Identify which cell holds the provided text, then report its (X, Y) central coordinate. 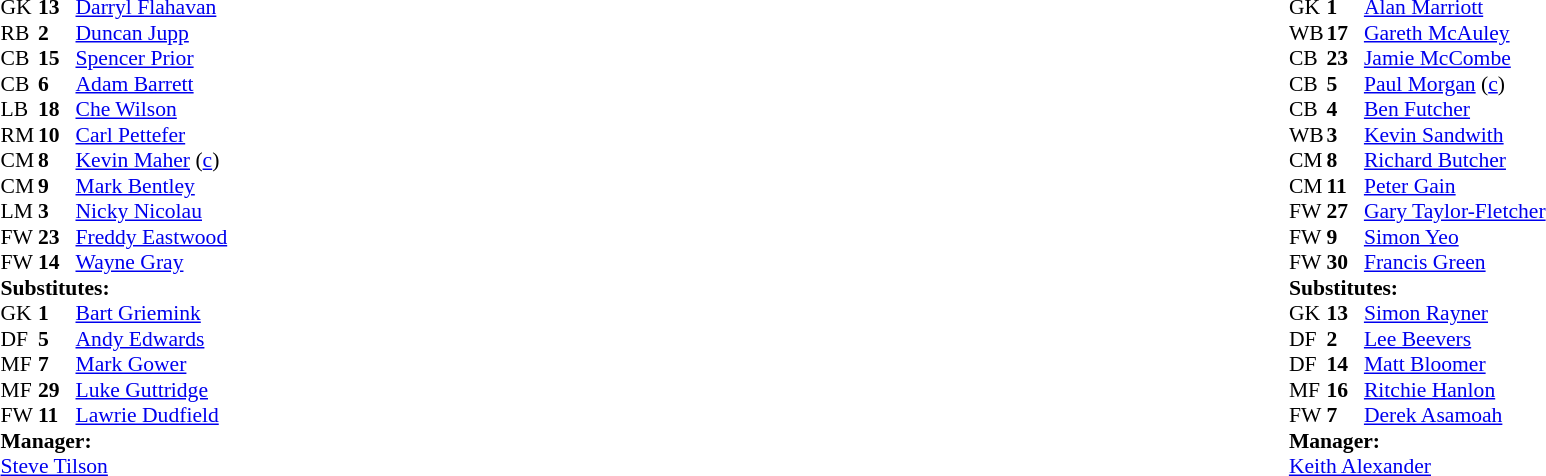
Lee Beevers (1455, 339)
1 (57, 313)
Bart Griemink (152, 313)
Richard Butcher (1455, 161)
Simon Rayner (1455, 313)
Andy Edwards (152, 339)
Derek Asamoah (1455, 415)
27 (1345, 211)
LM (19, 211)
15 (57, 59)
Lawrie Dudfield (152, 415)
4 (1345, 109)
Jamie McCombe (1455, 59)
16 (1345, 390)
6 (57, 84)
Mark Gower (152, 365)
Spencer Prior (152, 59)
Gareth McAuley (1455, 33)
Ben Futcher (1455, 109)
Wayne Gray (152, 263)
Nicky Nicolau (152, 211)
Paul Morgan (c) (1455, 84)
18 (57, 109)
10 (57, 135)
Mark Bentley (152, 186)
Kevin Sandwith (1455, 135)
30 (1345, 263)
17 (1345, 33)
Ritchie Hanlon (1455, 390)
Carl Pettefer (152, 135)
Luke Guttridge (152, 390)
Che Wilson (152, 109)
Simon Yeo (1455, 237)
Kevin Maher (c) (152, 161)
Freddy Eastwood (152, 237)
Adam Barrett (152, 84)
Duncan Jupp (152, 33)
Gary Taylor-Fletcher (1455, 211)
RM (19, 135)
Peter Gain (1455, 186)
RB (19, 33)
Francis Green (1455, 263)
13 (1345, 313)
Matt Bloomer (1455, 365)
LB (19, 109)
29 (57, 390)
